Identify which cell holds the provided text, then report its (X, Y) central coordinate. 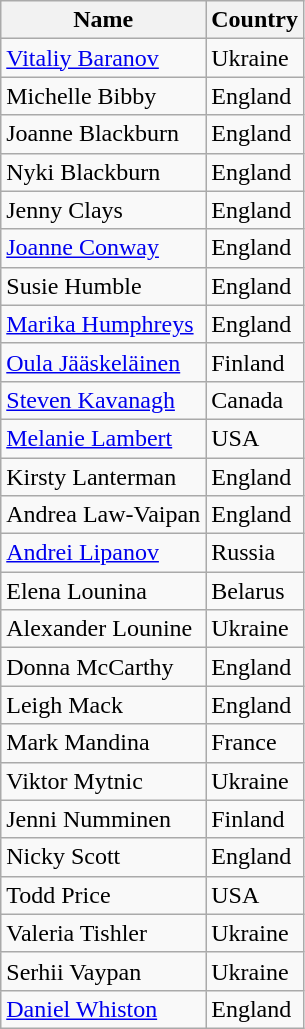
Jenni Numminen (104, 819)
Elena Lounina (104, 591)
France (255, 743)
Michelle Bibby (104, 96)
Mark Mandina (104, 743)
Serhii Vaypan (104, 971)
Andrea Law-Vaipan (104, 515)
Nicky Scott (104, 857)
Todd Price (104, 895)
Russia (255, 553)
Leigh Mack (104, 705)
Viktor Mytnic (104, 781)
Name (104, 20)
Alexander Lounine (104, 629)
Canada (255, 400)
Belarus (255, 591)
Steven Kavanagh (104, 400)
Nyki Blackburn (104, 172)
Joanne Conway (104, 248)
Joanne Blackburn (104, 134)
Country (255, 20)
Andrei Lipanov (104, 553)
Melanie Lambert (104, 438)
Susie Humble (104, 286)
Valeria Tishler (104, 933)
Vitaliy Baranov (104, 58)
Jenny Clays (104, 210)
Kirsty Lanterman (104, 477)
Oula Jääskeläinen (104, 362)
Daniel Whiston (104, 1009)
Donna McCarthy (104, 667)
Marika Humphreys (104, 324)
